Return (X, Y) of the center of cell containing provided text 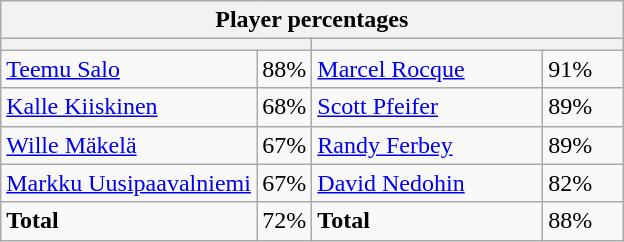
Kalle Kiiskinen (129, 107)
Teemu Salo (129, 69)
Marcel Rocque (428, 69)
Scott Pfeifer (428, 107)
82% (583, 183)
Wille Mäkelä (129, 145)
72% (284, 221)
91% (583, 69)
68% (284, 107)
Player percentages (312, 20)
Randy Ferbey (428, 145)
David Nedohin (428, 183)
Markku Uusipaavalniemi (129, 183)
